Capture the cell that displays the provided text and extract its [x, y] central coordinate. 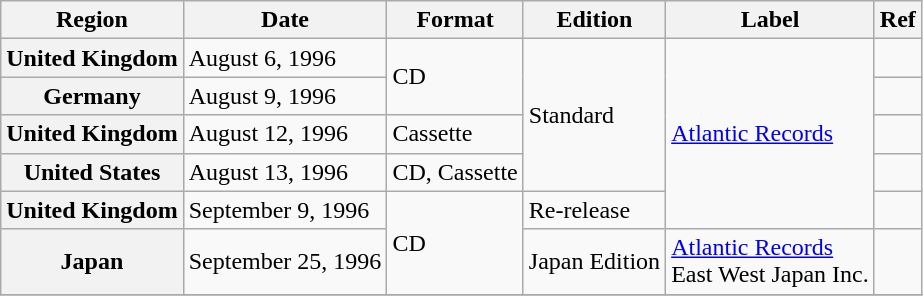
CD, Cassette [455, 172]
Re-release [594, 210]
Edition [594, 20]
August 6, 1996 [285, 58]
August 9, 1996 [285, 96]
Japan Edition [594, 262]
Date [285, 20]
August 12, 1996 [285, 134]
Standard [594, 115]
August 13, 1996 [285, 172]
Atlantic Records East West Japan Inc. [770, 262]
Japan [92, 262]
September 9, 1996 [285, 210]
Germany [92, 96]
Ref [898, 20]
Cassette [455, 134]
Label [770, 20]
Format [455, 20]
September 25, 1996 [285, 262]
Region [92, 20]
Atlantic Records [770, 134]
United States [92, 172]
